From the cell containing the given text, extract its center point as (X, Y) coordinate. 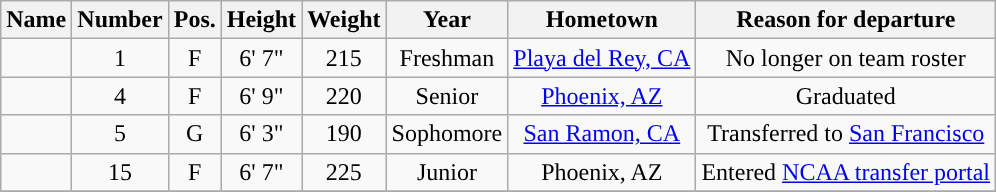
Graduated (846, 96)
No longer on team roster (846, 58)
4 (120, 96)
Transferred to San Francisco (846, 134)
Height (261, 20)
Reason for departure (846, 20)
Number (120, 20)
5 (120, 134)
G (194, 134)
Senior (447, 96)
Year (447, 20)
Hometown (602, 20)
1 (120, 58)
220 (344, 96)
Sophomore (447, 134)
190 (344, 134)
15 (120, 172)
Playa del Rey, CA (602, 58)
Weight (344, 20)
225 (344, 172)
San Ramon, CA (602, 134)
Freshman (447, 58)
Entered NCAA transfer portal (846, 172)
6' 9" (261, 96)
6' 3" (261, 134)
215 (344, 58)
Name (36, 20)
Junior (447, 172)
Pos. (194, 20)
